Return the [X, Y] coordinate for the center point of the cell that contains the specified text.  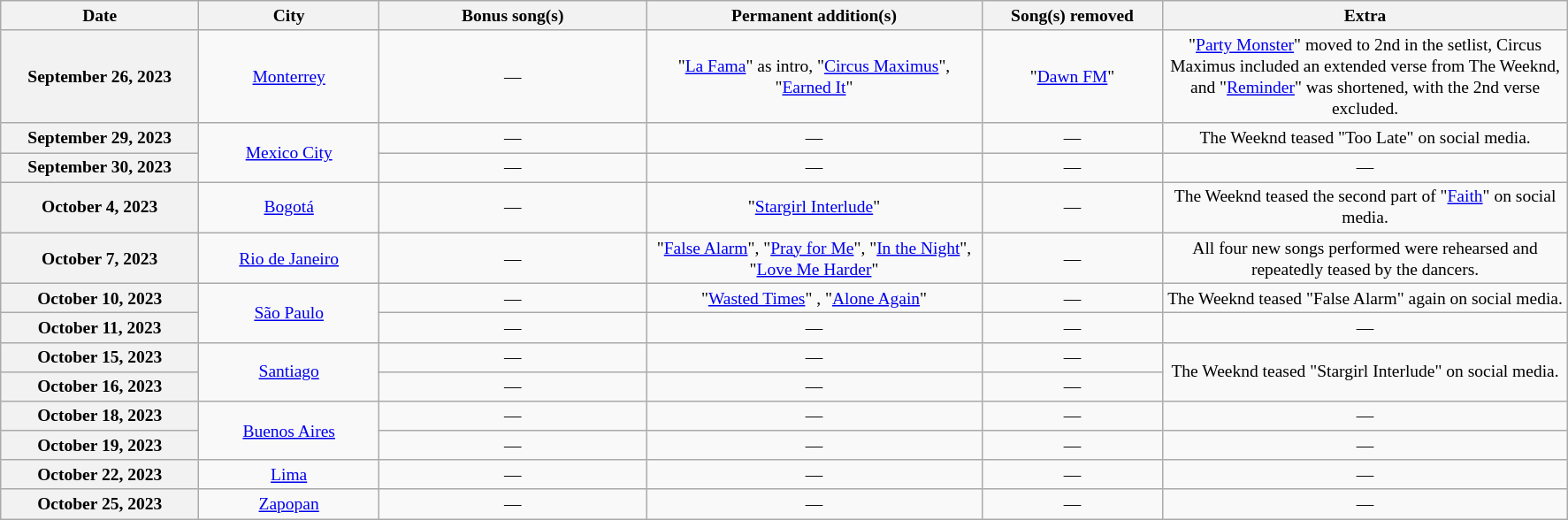
Santiago [289, 371]
The Weeknd teased "Stargirl Interlude" on social media. [1365, 371]
"Stargirl Interlude" [815, 207]
October 16, 2023 [100, 386]
City [289, 16]
Rio de Janeiro [289, 258]
All four new songs performed were rehearsed and repeatedly teased by the dancers. [1365, 258]
October 11, 2023 [100, 327]
Bogotá [289, 207]
Lima [289, 474]
September 30, 2023 [100, 168]
Extra [1365, 16]
"Wasted Times" , "Alone Again" [815, 297]
"Dawn FM" [1072, 76]
October 22, 2023 [100, 474]
The Weeknd teased "Too Late" on social media. [1365, 138]
Monterrey [289, 76]
Bonus song(s) [513, 16]
The Weeknd teased the second part of "Faith" on social media. [1365, 207]
São Paulo [289, 313]
September 26, 2023 [100, 76]
October 15, 2023 [100, 357]
September 29, 2023 [100, 138]
October 4, 2023 [100, 207]
Permanent addition(s) [815, 16]
Zapopan [289, 504]
The Weeknd teased "False Alarm" again on social media. [1365, 297]
October 19, 2023 [100, 446]
October 7, 2023 [100, 258]
"La Fama" as intro, "Circus Maximus", "Earned It" [815, 76]
October 25, 2023 [100, 504]
"False Alarm", "Pray for Me", "In the Night", "Love Me Harder" [815, 258]
October 18, 2023 [100, 416]
Song(s) removed [1072, 16]
Date [100, 16]
October 10, 2023 [100, 297]
Mexico City [289, 152]
Buenos Aires [289, 432]
